Pinpoint the cell where the given text exists, returning its [X, Y] midpoint coordinate. 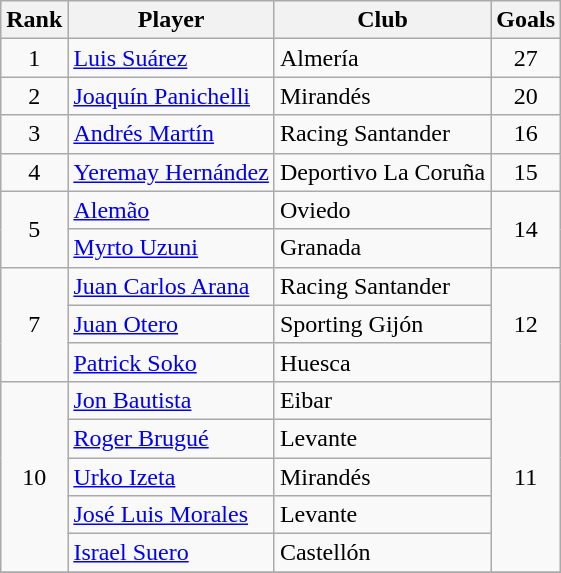
Alemão [172, 210]
Almería [382, 58]
12 [526, 324]
4 [34, 172]
10 [34, 476]
20 [526, 96]
Sporting Gijón [382, 324]
José Luis Morales [172, 515]
3 [34, 134]
Andrés Martín [172, 134]
5 [34, 229]
Luis Suárez [172, 58]
Club [382, 20]
7 [34, 324]
Granada [382, 248]
Jon Bautista [172, 400]
Huesca [382, 362]
Goals [526, 20]
Oviedo [382, 210]
Patrick Soko [172, 362]
Myrto Uzuni [172, 248]
Castellón [382, 553]
Joaquín Panichelli [172, 96]
Urko Izeta [172, 477]
Juan Otero [172, 324]
16 [526, 134]
15 [526, 172]
Yeremay Hernández [172, 172]
Roger Brugué [172, 438]
Rank [34, 20]
Juan Carlos Arana [172, 286]
14 [526, 229]
27 [526, 58]
11 [526, 476]
1 [34, 58]
Eibar [382, 400]
Deportivo La Coruña [382, 172]
Israel Suero [172, 553]
2 [34, 96]
Player [172, 20]
